For the text-containing cell, return its midpoint in [X, Y] coordinate format. 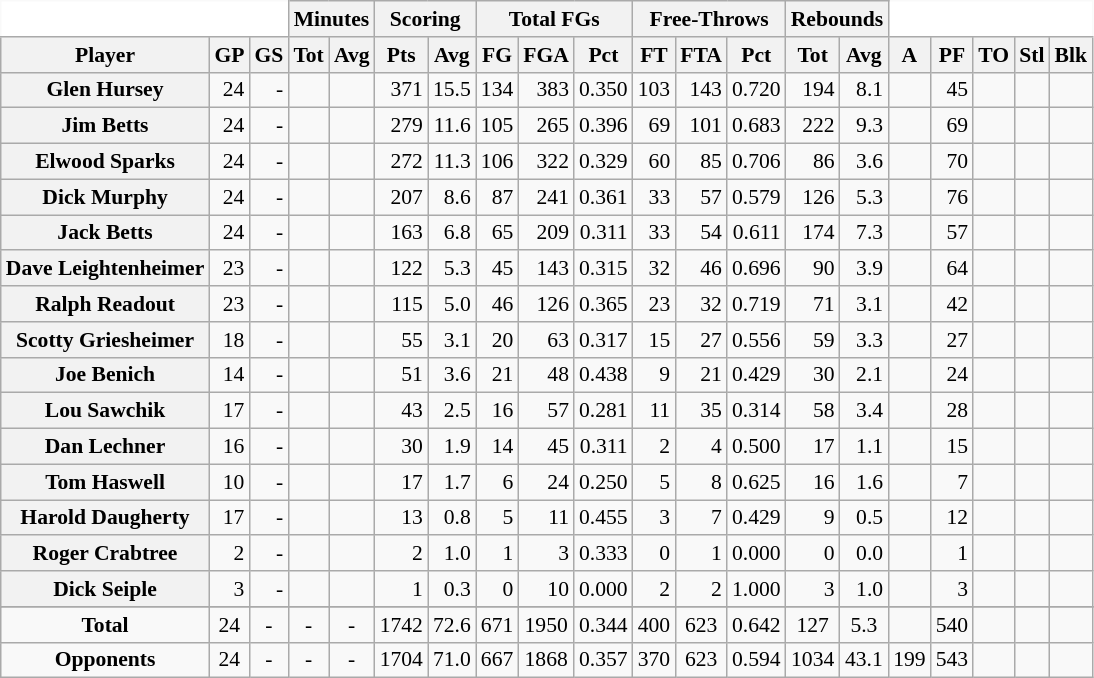
Total FGs [554, 19]
Jack Betts [106, 233]
Lou Sawchik [106, 411]
Scotty Griesheimer [106, 340]
58 [813, 411]
71 [813, 304]
1.1 [864, 447]
Dave Leightenheimer [106, 269]
0.357 [604, 660]
194 [813, 90]
0.556 [756, 340]
1742 [402, 625]
265 [546, 126]
103 [654, 90]
FGA [546, 55]
11.6 [452, 126]
0.642 [756, 625]
Tom Haswell [106, 482]
A [910, 55]
72.6 [452, 625]
7.3 [864, 233]
279 [402, 126]
65 [498, 233]
87 [498, 197]
Minutes [331, 19]
Player [106, 55]
Joe Benich [106, 375]
63 [546, 340]
Scoring [426, 19]
0.683 [756, 126]
1034 [813, 660]
42 [952, 304]
543 [952, 660]
0.706 [756, 162]
59 [813, 340]
Glen Hursey [106, 90]
0.365 [604, 304]
Rebounds [838, 19]
0.611 [756, 233]
400 [654, 625]
FTA [701, 55]
0.281 [604, 411]
Opponents [106, 660]
0.0 [864, 554]
174 [813, 233]
Free-Throws [710, 19]
15.5 [452, 90]
Pts [402, 55]
85 [701, 162]
1.6 [864, 482]
209 [546, 233]
115 [402, 304]
TO [994, 55]
Dick Murphy [106, 197]
35 [701, 411]
Dick Seiple [106, 589]
Harold Daugherty [106, 518]
370 [654, 660]
0.719 [756, 304]
0.455 [604, 518]
43 [402, 411]
0.317 [604, 340]
0.500 [756, 447]
51 [402, 375]
3.9 [864, 269]
1868 [546, 660]
PF [952, 55]
105 [498, 126]
86 [813, 162]
43.1 [864, 660]
0.361 [604, 197]
199 [910, 660]
667 [498, 660]
Dan Lechner [106, 447]
2.5 [452, 411]
76 [952, 197]
134 [498, 90]
0.579 [756, 197]
1.000 [756, 589]
Roger Crabtree [106, 554]
4 [701, 447]
12 [952, 518]
13 [402, 518]
8.6 [452, 197]
18 [229, 340]
GS [268, 55]
222 [813, 126]
0.625 [756, 482]
241 [546, 197]
122 [402, 269]
383 [546, 90]
9.3 [864, 126]
0.250 [604, 482]
1.7 [452, 482]
371 [402, 90]
0.396 [604, 126]
0.333 [604, 554]
0.720 [756, 90]
207 [402, 197]
0.350 [604, 90]
Stl [1032, 55]
1704 [402, 660]
11.3 [452, 162]
60 [654, 162]
70 [952, 162]
0.314 [756, 411]
8 [701, 482]
0.315 [604, 269]
322 [546, 162]
6 [498, 482]
28 [952, 411]
163 [402, 233]
8.1 [864, 90]
Jim Betts [106, 126]
0.329 [604, 162]
127 [813, 625]
3.3 [864, 340]
0.594 [756, 660]
Ralph Readout [106, 304]
64 [952, 269]
106 [498, 162]
1.9 [452, 447]
0.438 [604, 375]
0.8 [452, 518]
5.0 [452, 304]
54 [701, 233]
540 [952, 625]
0.3 [452, 589]
3.4 [864, 411]
0.5 [864, 518]
101 [701, 126]
Elwood Sparks [106, 162]
671 [498, 625]
20 [498, 340]
Total [106, 625]
90 [813, 269]
FT [654, 55]
1950 [546, 625]
48 [546, 375]
6.8 [452, 233]
FG [498, 55]
0.696 [756, 269]
55 [402, 340]
71.0 [452, 660]
0.344 [604, 625]
2.1 [864, 375]
GP [229, 55]
272 [402, 162]
Blk [1070, 55]
